For the text-containing cell, return its midpoint in [X, Y] coordinate format. 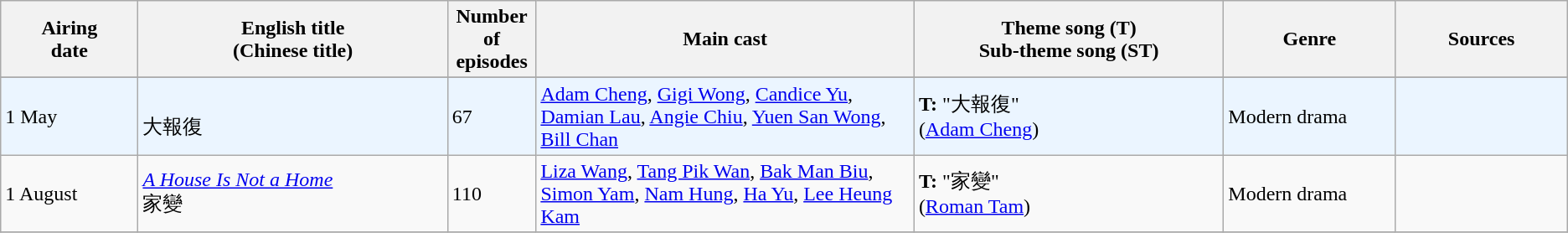
Main cast [725, 39]
Liza Wang, Tang Pik Wan, Bak Man Biu, Simon Yam, Nam Hung, Ha Yu, Lee Heung Kam [725, 194]
Adam Cheng, Gigi Wong, Candice Yu, Damian Lau, Angie Chiu, Yuen San Wong, Bill Chan [725, 116]
Number of episodes [492, 39]
1 August [70, 194]
T: "家變" (Roman Tam) [1069, 194]
T: "大報復" (Adam Cheng) [1069, 116]
Sources [1481, 39]
Genre [1310, 39]
English title (Chinese title) [293, 39]
Theme song (T) Sub-theme song (ST) [1069, 39]
大報復 [293, 116]
67 [492, 116]
110 [492, 194]
Airingdate [70, 39]
1 May [70, 116]
A House Is Not a Home 家變 [293, 194]
